Locate the cell with the specified text and output its [X, Y] center coordinate. 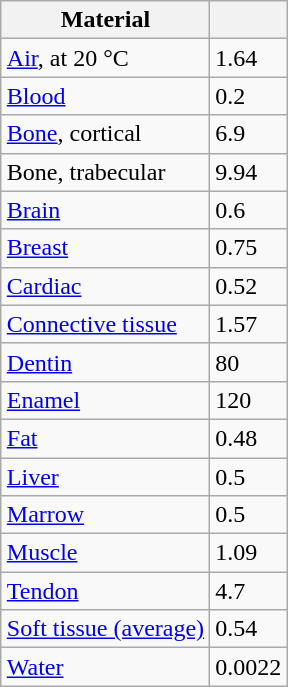
Connective tissue [105, 324]
Cardiac [105, 286]
Muscle [105, 553]
Soft tissue (average) [105, 629]
Dentin [105, 362]
0.52 [248, 286]
120 [248, 400]
0.54 [248, 629]
Enamel [105, 400]
0.75 [248, 248]
Brain [105, 210]
Blood [105, 96]
Liver [105, 477]
1.57 [248, 324]
Bone, trabecular [105, 172]
0.6 [248, 210]
Marrow [105, 515]
1.64 [248, 58]
Air, at 20 °C [105, 58]
0.48 [248, 438]
Breast [105, 248]
9.94 [248, 172]
Fat [105, 438]
4.7 [248, 591]
Water [105, 667]
0.2 [248, 96]
Material [105, 20]
Bone, cortical [105, 134]
Tendon [105, 591]
80 [248, 362]
1.09 [248, 553]
0.0022 [248, 667]
6.9 [248, 134]
